Scan for the cell matching the given text and deliver its (x, y) coordinate at center. 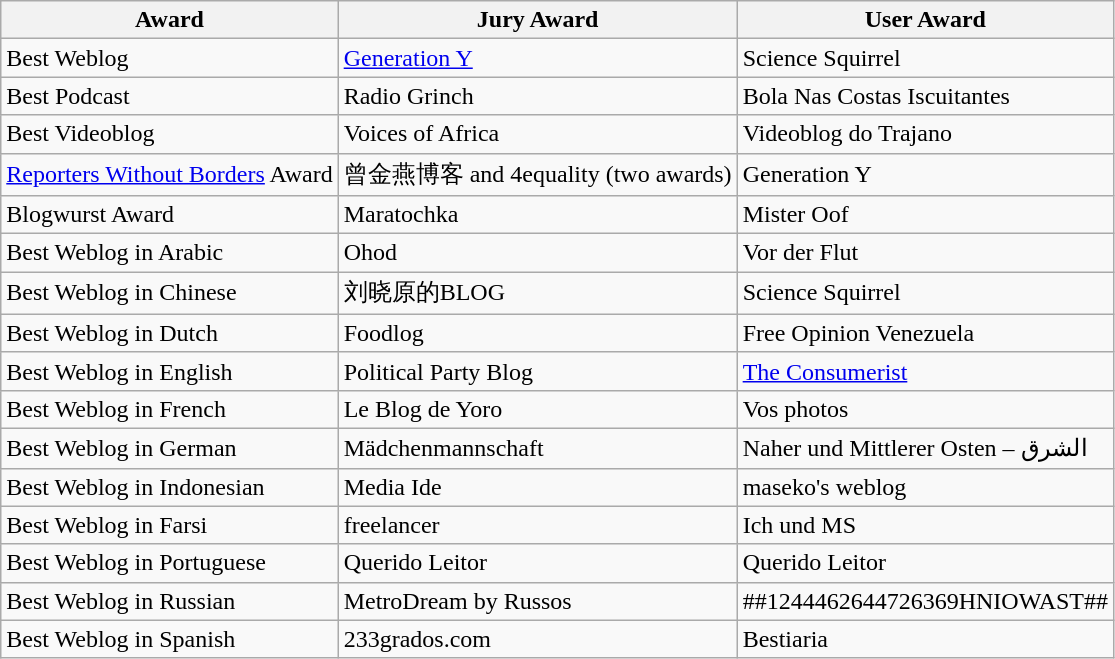
Best Weblog in Dutch (170, 333)
Best Weblog in Chinese (170, 294)
The Consumerist (925, 371)
User Award (925, 20)
Best Weblog in English (170, 371)
Bola Nas Costas Iscuitantes (925, 96)
freelancer (538, 525)
Vos photos (925, 409)
Ohod (538, 253)
Best Weblog in Farsi (170, 525)
Best Weblog (170, 58)
Le Blog de Yoro (538, 409)
Best Videoblog (170, 134)
Radio Grinch (538, 96)
Best Weblog in Spanish (170, 639)
Ich und MS (925, 525)
Mädchenmannschaft (538, 448)
Blogwurst Award (170, 215)
Best Weblog in German (170, 448)
Political Party Blog (538, 371)
MetroDream by Russos (538, 601)
Jury Award (538, 20)
Best Weblog in Russian (170, 601)
Best Weblog in Indonesian (170, 487)
Videoblog do Trajano (925, 134)
Bestiaria (925, 639)
maseko's weblog (925, 487)
Award (170, 20)
Best Podcast (170, 96)
Voices of Africa (538, 134)
Media Ide (538, 487)
Free Opinion Venezuela (925, 333)
Best Weblog in Portuguese (170, 563)
Foodlog (538, 333)
233grados.com (538, 639)
Naher und Mittlerer Osten – الشرق (925, 448)
##1244462644726369HNIOWAST## (925, 601)
Mister Oof (925, 215)
Best Weblog in French (170, 409)
Reporters Without Borders Award (170, 174)
Vor der Flut (925, 253)
刘晓原的BLOG (538, 294)
Maratochka (538, 215)
曾金燕博客 and 4equality (two awards) (538, 174)
Best Weblog in Arabic (170, 253)
